Determine the [x, y] coordinate at the center of the cell enclosing the given text.  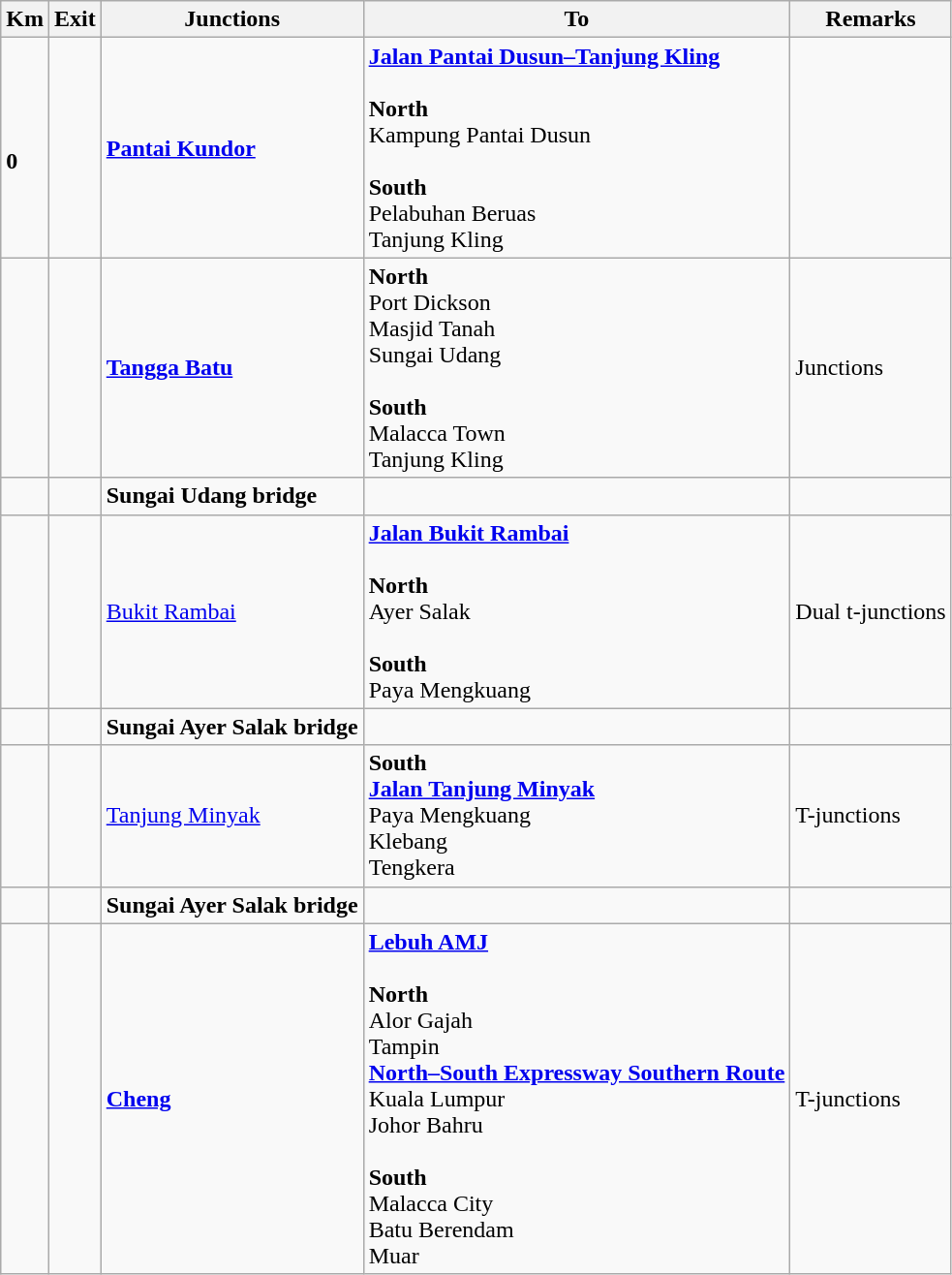
Cheng [232, 1099]
Km [25, 19]
Pantai Kundor [232, 147]
0 [25, 147]
South Jalan Tanjung MinyakPaya MengkuangKlebangTengkera [577, 816]
Jalan Bukit RambaiNorthAyer SalakSouthPaya Mengkuang [577, 611]
North Port Dickson Masjid Tanah Sungai UdangSouth Malacca Town Tanjung Kling [577, 368]
Lebuh AMJNorth Alor Gajah Tampin North–South Expressway Southern RouteKuala LumpurJohor BahruSouth Malacca City Batu Berendam Muar [577, 1099]
Tanjung Minyak [232, 816]
Dual t-junctions [871, 611]
Jalan Pantai Dusun–Tanjung KlingNorthKampung Pantai DusunSouthPelabuhan BeruasTanjung Kling [577, 147]
To [577, 19]
Bukit Rambai [232, 611]
Sungai Udang bridge [232, 496]
Remarks [871, 19]
Exit [75, 19]
Tangga Batu [232, 368]
